Capture the cell that displays the provided text and extract its [X, Y] central coordinate. 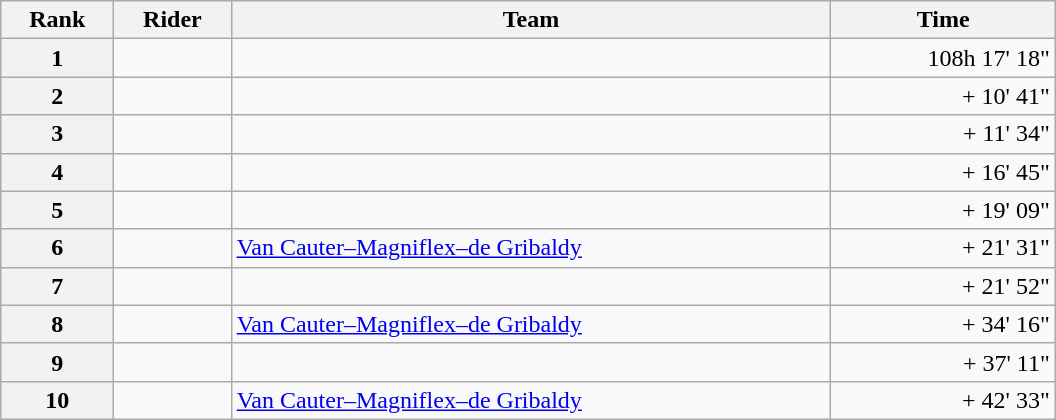
9 [58, 362]
+ 34' 16" [943, 324]
10 [58, 400]
+ 37' 11" [943, 362]
3 [58, 134]
+ 21' 52" [943, 286]
Time [943, 20]
+ 21' 31" [943, 248]
+ 16' 45" [943, 172]
108h 17' 18" [943, 58]
5 [58, 210]
7 [58, 286]
1 [58, 58]
+ 11' 34" [943, 134]
Team [531, 20]
+ 10' 41" [943, 96]
+ 19' 09" [943, 210]
Rank [58, 20]
6 [58, 248]
Rider [172, 20]
8 [58, 324]
4 [58, 172]
2 [58, 96]
+ 42' 33" [943, 400]
